For the text-containing cell, return its midpoint in [x, y] coordinate format. 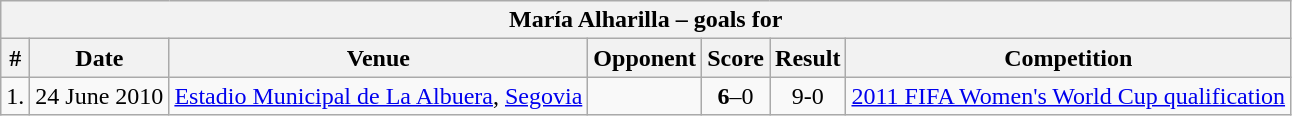
Competition [1068, 58]
6–0 [736, 96]
Opponent [645, 58]
Venue [378, 58]
2011 FIFA Women's World Cup qualification [1068, 96]
9-0 [808, 96]
# [16, 58]
Date [100, 58]
24 June 2010 [100, 96]
Score [736, 58]
Result [808, 58]
María Alharilla – goals for [646, 20]
Estadio Municipal de La Albuera, Segovia [378, 96]
1. [16, 96]
